Extract the (X, Y) coordinate from the center of the cell holding the provided text.  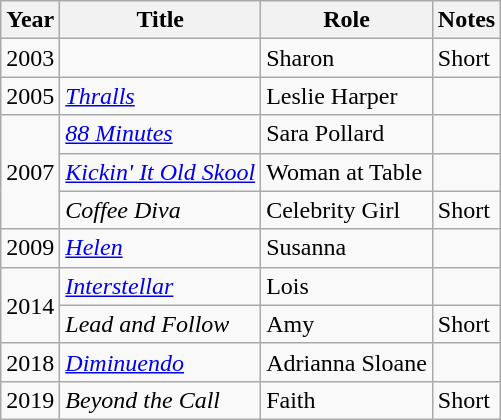
88 Minutes (160, 134)
Susanna (347, 248)
Sara Pollard (347, 134)
Title (160, 20)
Coffee Diva (160, 210)
Kickin' It Old Skool (160, 172)
Role (347, 20)
2009 (30, 248)
2007 (30, 172)
Woman at Table (347, 172)
Notes (466, 20)
Faith (347, 400)
Thralls (160, 96)
Adrianna Sloane (347, 362)
Sharon (347, 58)
Beyond the Call (160, 400)
Lois (347, 286)
Helen (160, 248)
Celebrity Girl (347, 210)
Lead and Follow (160, 324)
Interstellar (160, 286)
Diminuendo (160, 362)
2018 (30, 362)
Leslie Harper (347, 96)
2003 (30, 58)
2019 (30, 400)
2014 (30, 305)
Amy (347, 324)
Year (30, 20)
2005 (30, 96)
